Return the [x, y] coordinate for the center point of the cell that contains the specified text.  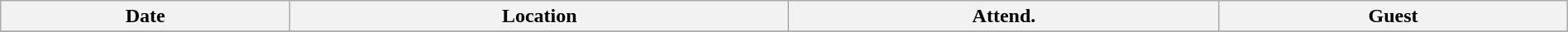
Attend. [1004, 16]
Date [146, 16]
Location [539, 16]
Guest [1393, 16]
